From the cell containing the given text, extract its center point as (x, y) coordinate. 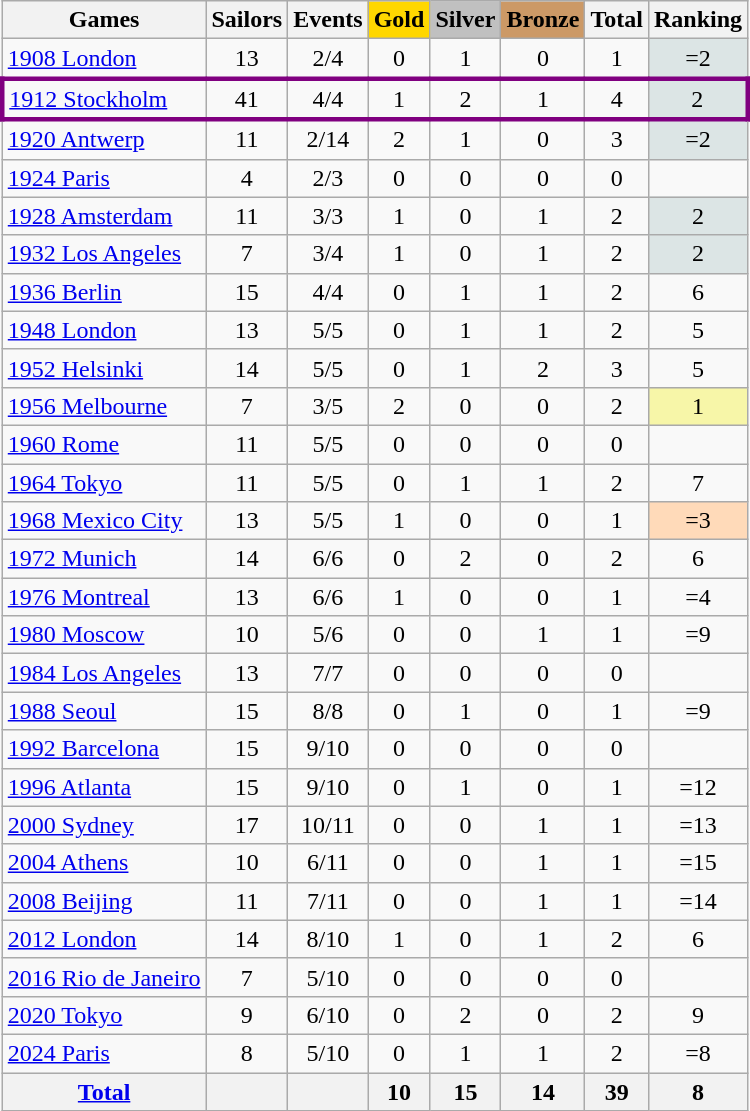
1984 Los Angeles (104, 673)
2/3 (328, 178)
7/7 (328, 673)
Gold (399, 20)
Games (104, 20)
=13 (698, 825)
1928 Amsterdam (104, 216)
Bronze (543, 20)
=3 (698, 521)
1976 Montreal (104, 597)
3/5 (328, 406)
10/11 (328, 825)
=14 (698, 901)
1932 Los Angeles (104, 254)
2000 Sydney (104, 825)
1988 Seoul (104, 711)
1908 London (104, 59)
8/8 (328, 711)
1948 London (104, 330)
3/4 (328, 254)
2004 Athens (104, 863)
41 (247, 98)
7/11 (328, 901)
2/4 (328, 59)
39 (617, 1091)
=8 (698, 1053)
2024 Paris (104, 1053)
1952 Helsinki (104, 368)
1992 Barcelona (104, 749)
1964 Tokyo (104, 483)
1996 Atlanta (104, 787)
1956 Melbourne (104, 406)
2/14 (328, 139)
3/3 (328, 216)
Events (328, 20)
6/11 (328, 863)
1960 Rome (104, 444)
6/10 (328, 1015)
8/10 (328, 939)
5/6 (328, 635)
=12 (698, 787)
1980 Moscow (104, 635)
2020 Tokyo (104, 1015)
1972 Munich (104, 559)
=15 (698, 863)
1968 Mexico City (104, 521)
1920 Antwerp (104, 139)
Ranking (698, 20)
2008 Beijing (104, 901)
Silver (466, 20)
1912 Stockholm (104, 98)
1924 Paris (104, 178)
1936 Berlin (104, 292)
17 (247, 825)
2016 Rio de Janeiro (104, 977)
=4 (698, 597)
2012 London (104, 939)
Sailors (247, 20)
